Extract the (X, Y) coordinate from the center of the cell holding the provided text.  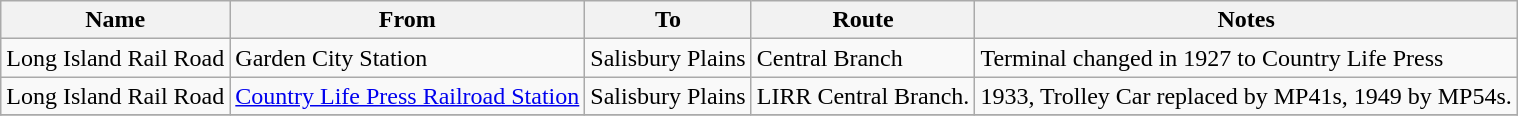
Country Life Press Railroad Station (408, 96)
Garden City Station (408, 58)
1933, Trolley Car replaced by MP41s, 1949 by MP54s. (1246, 96)
Central Branch (863, 58)
Notes (1246, 20)
To (668, 20)
From (408, 20)
Route (863, 20)
LIRR Central Branch. (863, 96)
Name (116, 20)
Terminal changed in 1927 to Country Life Press (1246, 58)
